Capture the cell that displays the provided text and extract its (x, y) central coordinate. 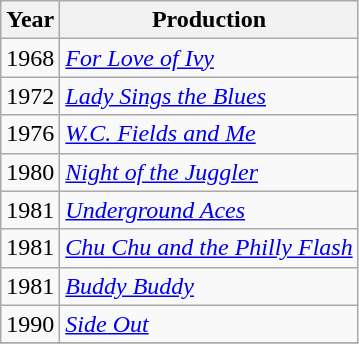
1972 (30, 96)
1980 (30, 172)
1968 (30, 58)
For Love of Ivy (209, 58)
W.C. Fields and Me (209, 134)
Chu Chu and the Philly Flash (209, 248)
Year (30, 20)
Underground Aces (209, 210)
Side Out (209, 324)
Production (209, 20)
1976 (30, 134)
Buddy Buddy (209, 286)
Lady Sings the Blues (209, 96)
Night of the Juggler (209, 172)
1990 (30, 324)
